Determine the (X, Y) coordinate at the center of the cell enclosing the given text.  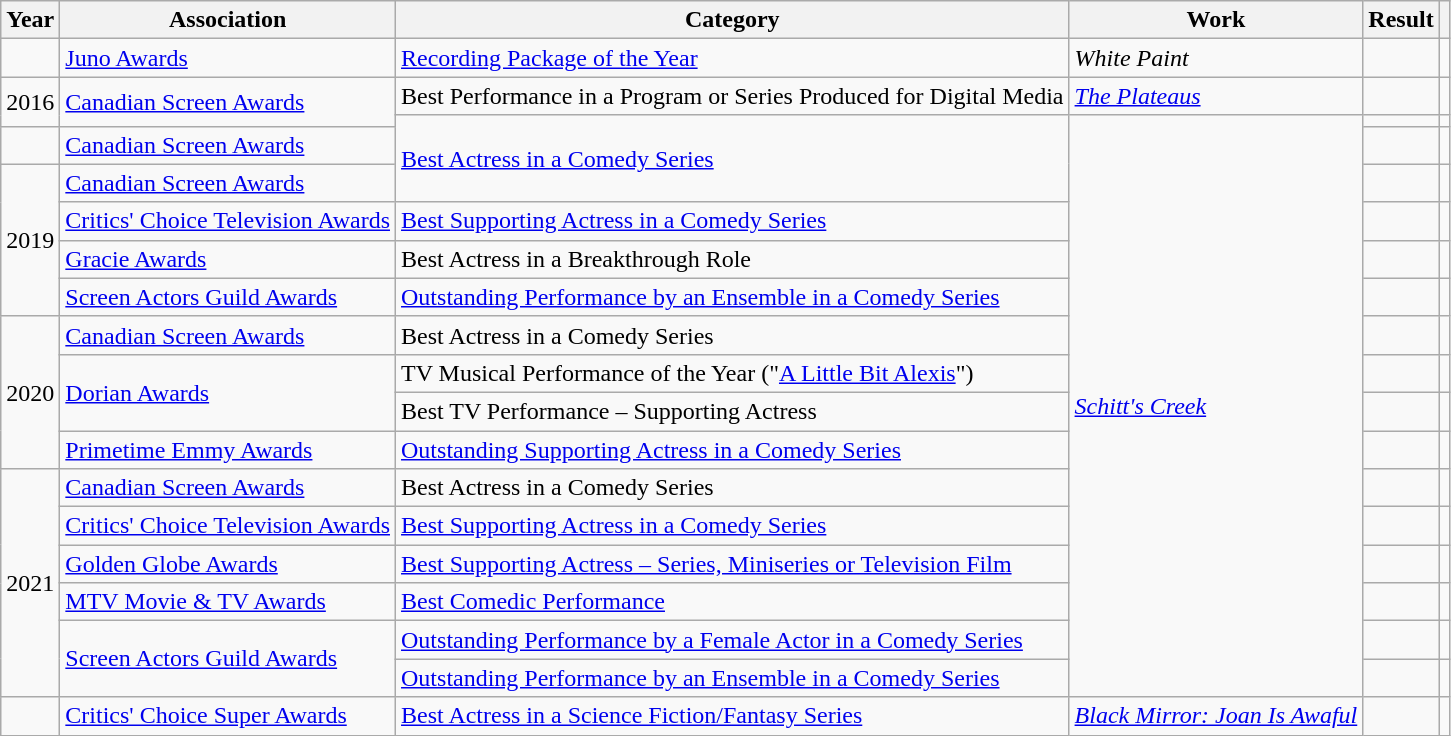
Best Performance in a Program or Series Produced for Digital Media (733, 96)
Juno Awards (228, 58)
2021 (30, 583)
Result (1401, 20)
Black Mirror: Joan Is Awaful (1216, 716)
Best Actress in a Breakthrough Role (733, 259)
Best Actress in a Science Fiction/Fantasy Series (733, 716)
Best Supporting Actress – Series, Miniseries or Television Film (733, 564)
2016 (30, 102)
Best Comedic Performance (733, 602)
Schitt's Creek (1216, 406)
2020 (30, 392)
Dorian Awards (228, 392)
Outstanding Performance by a Female Actor in a Comedy Series (733, 640)
Work (1216, 20)
White Paint (1216, 58)
TV Musical Performance of the Year ("A Little Bit Alexis") (733, 373)
Critics' Choice Super Awards (228, 716)
Best TV Performance – Supporting Actress (733, 411)
Year (30, 20)
Primetime Emmy Awards (228, 449)
2019 (30, 240)
Gracie Awards (228, 259)
MTV Movie & TV Awards (228, 602)
Recording Package of the Year (733, 58)
Association (228, 20)
Category (733, 20)
Outstanding Supporting Actress in a Comedy Series (733, 449)
The Plateaus (1216, 96)
Golden Globe Awards (228, 564)
